Scan for the cell matching the given text and deliver its (X, Y) coordinate at center. 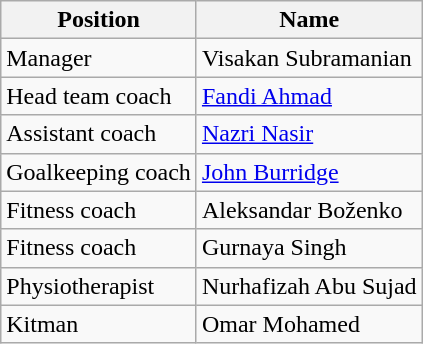
Head team coach (99, 96)
Name (309, 20)
Kitman (99, 324)
Gurnaya Singh (309, 248)
John Burridge (309, 172)
Physiotherapist (99, 286)
Nazri Nasir (309, 134)
Omar Mohamed (309, 324)
Nurhafizah Abu Sujad (309, 286)
Aleksandar Boženko (309, 210)
Manager (99, 58)
Visakan Subramanian (309, 58)
Assistant coach (99, 134)
Fandi Ahmad (309, 96)
Position (99, 20)
Goalkeeping coach (99, 172)
